From the cell containing the given text, extract its center point as [X, Y] coordinate. 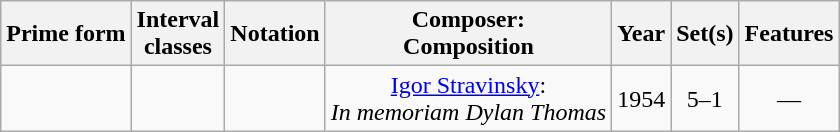
Interval classes [178, 34]
Prime form [66, 34]
Igor Stravinsky:In memoriam Dylan Thomas [468, 98]
Notation [275, 34]
Composer:Composition [468, 34]
Year [642, 34]
Set(s) [705, 34]
5–1 [705, 98]
Features [789, 34]
— [789, 98]
1954 [642, 98]
